Provide the [x, y] coordinate of the cell's center where the given text is located.  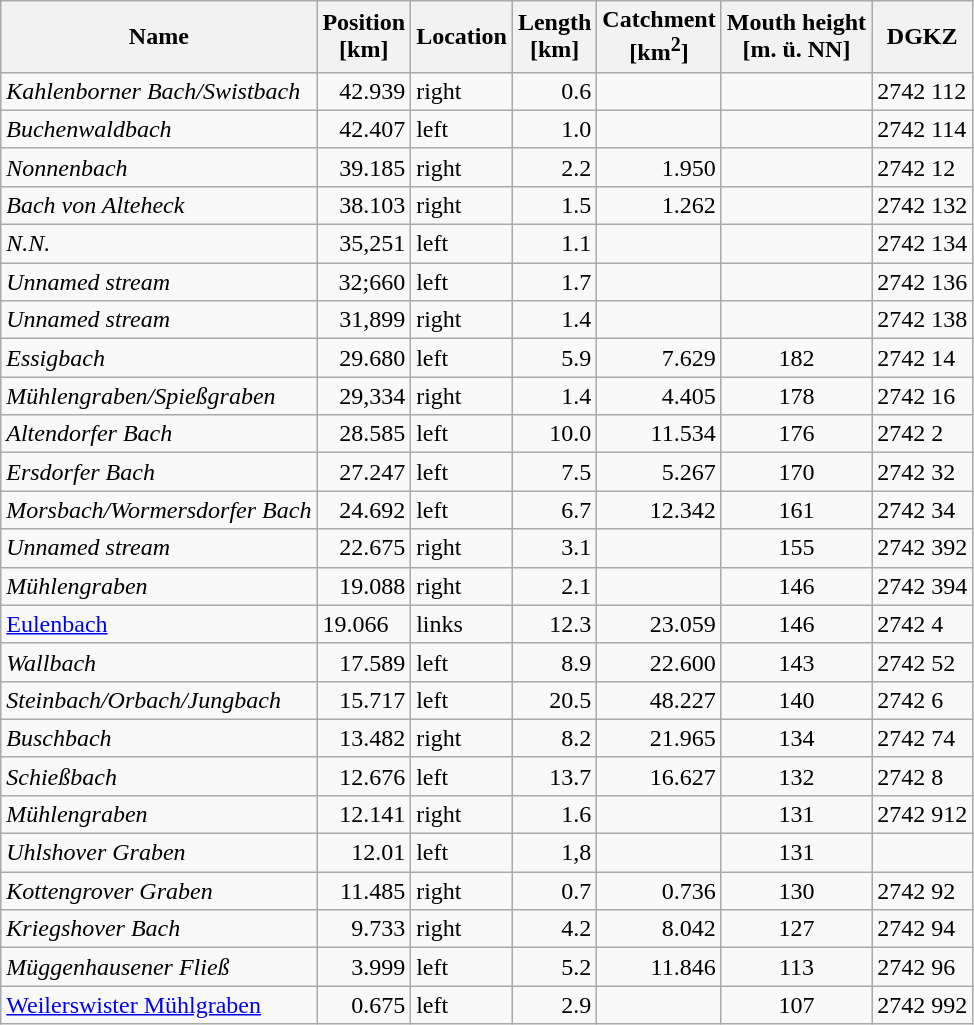
132 [796, 776]
127 [796, 929]
3.1 [554, 548]
Kottengrover Graben [159, 891]
27.247 [364, 472]
Uhlshover Graben [159, 853]
155 [796, 548]
0.6 [554, 91]
Altendorfer Bach [159, 434]
Position[km] [364, 37]
2742 12 [922, 167]
38.103 [364, 205]
N.N. [159, 244]
2742 6 [922, 700]
13.482 [364, 738]
20.5 [554, 700]
1.262 [659, 205]
Bach von Alteheck [159, 205]
8.042 [659, 929]
2742 136 [922, 282]
2742 114 [922, 129]
2742 94 [922, 929]
170 [796, 472]
Mühlengraben/Spießgraben [159, 396]
2.9 [554, 1005]
42.407 [364, 129]
10.0 [554, 434]
1.5 [554, 205]
23.059 [659, 624]
Mouth height[m. ü. NN] [796, 37]
1.7 [554, 282]
29,334 [364, 396]
7.5 [554, 472]
29.680 [364, 358]
12.141 [364, 814]
22.675 [364, 548]
143 [796, 662]
Name [159, 37]
2742 992 [922, 1005]
113 [796, 967]
130 [796, 891]
2742 34 [922, 510]
178 [796, 396]
21.965 [659, 738]
39.185 [364, 167]
13.7 [554, 776]
8.9 [554, 662]
0.675 [364, 1005]
19.088 [364, 586]
1.950 [659, 167]
2742 14 [922, 358]
Weilerswister Mühlgraben [159, 1005]
1.0 [554, 129]
2742 392 [922, 548]
1,8 [554, 853]
8.2 [554, 738]
Wallbach [159, 662]
5.267 [659, 472]
2742 8 [922, 776]
2742 16 [922, 396]
16.627 [659, 776]
161 [796, 510]
2742 4 [922, 624]
2.2 [554, 167]
4.405 [659, 396]
Müggenhausener Fließ [159, 967]
7.629 [659, 358]
links [462, 624]
Essigbach [159, 358]
2742 912 [922, 814]
2.1 [554, 586]
15.717 [364, 700]
Steinbach/Orbach/Jungbach [159, 700]
Kriegshover Bach [159, 929]
9.733 [364, 929]
11.846 [659, 967]
35,251 [364, 244]
140 [796, 700]
Kahlenborner Bach/Swistbach [159, 91]
107 [796, 1005]
32;660 [364, 282]
Buschbach [159, 738]
Catchment[km2] [659, 37]
3.999 [364, 967]
5.2 [554, 967]
1.1 [554, 244]
5.9 [554, 358]
11.485 [364, 891]
2742 74 [922, 738]
42.939 [364, 91]
17.589 [364, 662]
Schießbach [159, 776]
12.342 [659, 510]
48.227 [659, 700]
0.736 [659, 891]
Nonnenbach [159, 167]
1.6 [554, 814]
2742 32 [922, 472]
12.3 [554, 624]
19.066 [364, 624]
Length[km] [554, 37]
24.692 [364, 510]
Eulenbach [159, 624]
12.01 [364, 853]
176 [796, 434]
2742 394 [922, 586]
6.7 [554, 510]
2742 134 [922, 244]
2742 52 [922, 662]
2742 138 [922, 320]
DGKZ [922, 37]
182 [796, 358]
2742 132 [922, 205]
4.2 [554, 929]
Morsbach/Wormersdorfer Bach [159, 510]
2742 112 [922, 91]
22.600 [659, 662]
11.534 [659, 434]
Ersdorfer Bach [159, 472]
134 [796, 738]
12.676 [364, 776]
31,899 [364, 320]
0.7 [554, 891]
Location [462, 37]
2742 92 [922, 891]
2742 96 [922, 967]
2742 2 [922, 434]
Buchenwaldbach [159, 129]
28.585 [364, 434]
